Locate the cell with the specified text and output its [x, y] center coordinate. 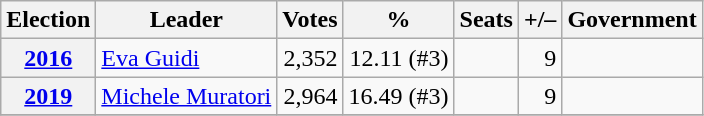
16.49 (#3) [398, 96]
+/– [540, 20]
Eva Guidi [186, 58]
Seats [486, 20]
2016 [48, 58]
2019 [48, 96]
Votes [310, 20]
12.11 (#3) [398, 58]
Election [48, 20]
2,352 [310, 58]
2,964 [310, 96]
Michele Muratori [186, 96]
Leader [186, 20]
Government [632, 20]
% [398, 20]
